Detect which cell encompasses the target text, then output its (x, y) center coordinate. 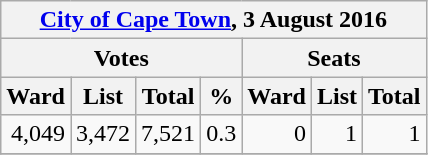
Votes (122, 58)
3,472 (102, 134)
Seats (334, 58)
7,521 (168, 134)
% (222, 96)
0.3 (222, 134)
0 (277, 134)
City of Cape Town, 3 August 2016 (214, 20)
4,049 (36, 134)
